Output the (x, y) coordinate of the center of the cell containing the given text.  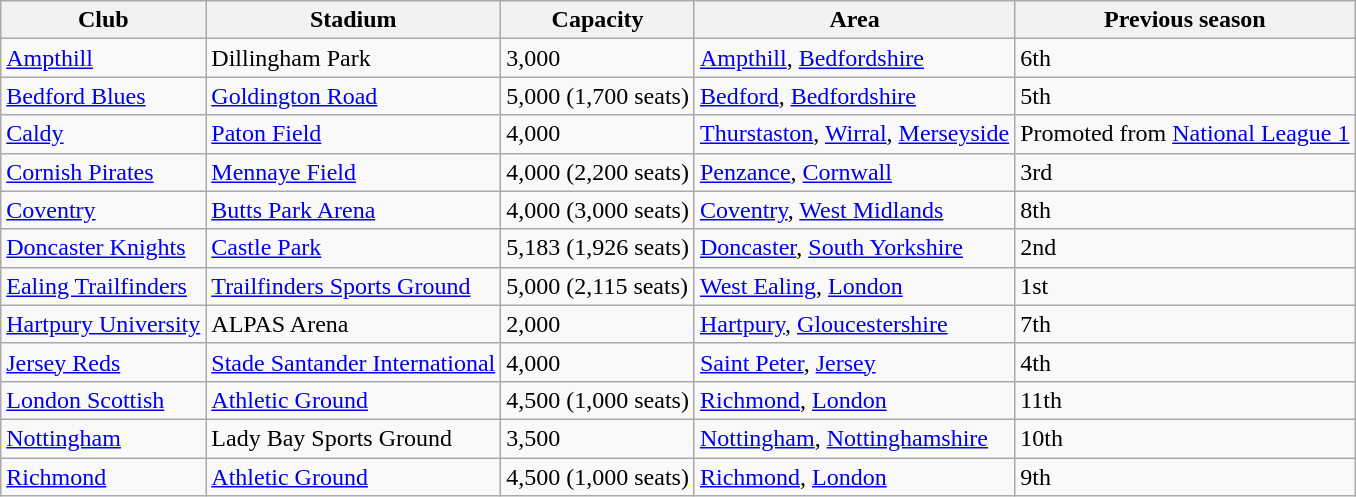
Stade Santander International (354, 362)
Thurstaston, Wirral, Merseyside (854, 134)
8th (1185, 210)
1st (1185, 286)
Doncaster, South Yorkshire (854, 248)
Nottingham (104, 438)
5,183 (1,926 seats) (598, 248)
Bedford Blues (104, 96)
Jersey Reds (104, 362)
Hartpury, Gloucestershire (854, 324)
Paton Field (354, 134)
Penzance, Cornwall (854, 172)
Coventry, West Midlands (854, 210)
Richmond (104, 477)
Stadium (354, 20)
3rd (1185, 172)
Area (854, 20)
5th (1185, 96)
Mennaye Field (354, 172)
Promoted from National League 1 (1185, 134)
4,000 (2,200 seats) (598, 172)
2nd (1185, 248)
11th (1185, 400)
Caldy (104, 134)
4th (1185, 362)
Ampthill, Bedfordshire (854, 58)
4,000 (3,000 seats) (598, 210)
London Scottish (104, 400)
Saint Peter, Jersey (854, 362)
Ampthill (104, 58)
Trailfinders Sports Ground (354, 286)
9th (1185, 477)
5,000 (1,700 seats) (598, 96)
3,000 (598, 58)
Coventry (104, 210)
Club (104, 20)
Butts Park Arena (354, 210)
Bedford, Bedfordshire (854, 96)
7th (1185, 324)
ALPAS Arena (354, 324)
Ealing Trailfinders (104, 286)
Castle Park (354, 248)
Nottingham, Nottinghamshire (854, 438)
Previous season (1185, 20)
Doncaster Knights (104, 248)
Hartpury University (104, 324)
5,000 (2,115 seats) (598, 286)
Cornish Pirates (104, 172)
10th (1185, 438)
3,500 (598, 438)
6th (1185, 58)
Capacity (598, 20)
West Ealing, London (854, 286)
Goldington Road (354, 96)
Dillingham Park (354, 58)
2,000 (598, 324)
Lady Bay Sports Ground (354, 438)
